For the text-containing cell, return its midpoint in [x, y] coordinate format. 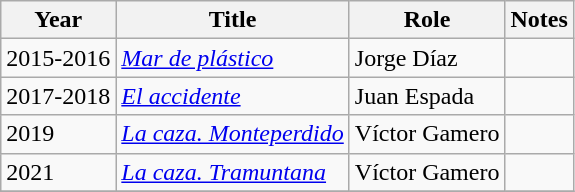
Mar de plástico [232, 58]
El accidente [232, 96]
2019 [58, 134]
2015-2016 [58, 58]
2017-2018 [58, 96]
Title [232, 20]
Year [58, 20]
Jorge Díaz [427, 58]
Notes [539, 20]
Role [427, 20]
Juan Espada [427, 96]
La caza. Tramuntana [232, 172]
La caza. Monteperdido [232, 134]
2021 [58, 172]
